Identify which cell holds the provided text, then report its (X, Y) central coordinate. 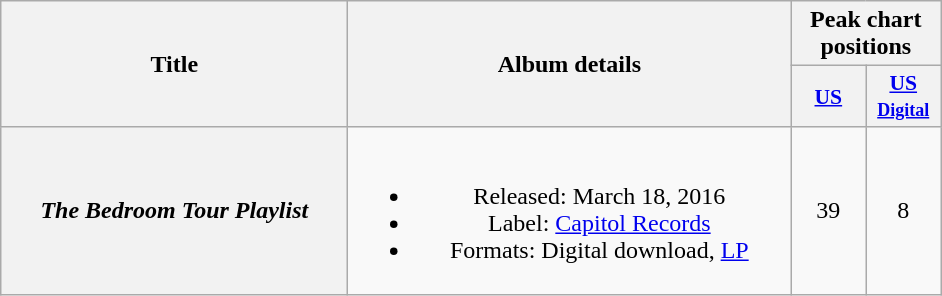
USDigital (904, 96)
Title (174, 64)
8 (904, 210)
US (828, 96)
Peak chart positions (866, 34)
39 (828, 210)
The Bedroom Tour Playlist (174, 210)
Released: March 18, 2016Label: Capitol RecordsFormats: Digital download, LP (570, 210)
Album details (570, 64)
